Scan for the cell matching the given text and deliver its (x, y) coordinate at center. 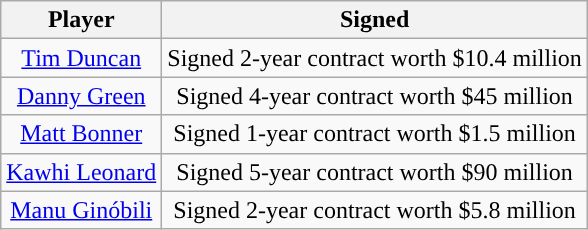
Matt Bonner (82, 134)
Signed 4-year contract worth $45 million (375, 96)
Danny Green (82, 96)
Signed 1-year contract worth $1.5 million (375, 134)
Signed 2-year contract worth $5.8 million (375, 210)
Kawhi Leonard (82, 172)
Signed (375, 20)
Player (82, 20)
Signed 5-year contract worth $90 million (375, 172)
Signed 2-year contract worth $10.4 million (375, 58)
Tim Duncan (82, 58)
Manu Ginóbili (82, 210)
